Scan for the cell matching the given text and deliver its (x, y) coordinate at center. 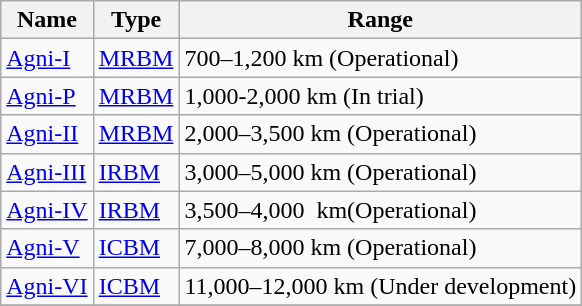
2,000–3,500 km (Operational) (380, 134)
3,500–4,000 km(Operational) (380, 210)
11,000–12,000 km (Under development) (380, 286)
Agni-IV (47, 210)
7,000–8,000 km (Operational) (380, 248)
Agni-II (47, 134)
Agni-V (47, 248)
Type (136, 20)
700–1,200 km (Operational) (380, 58)
Name (47, 20)
3,000–5,000 km (Operational) (380, 172)
Agni-VI (47, 286)
Agni-I (47, 58)
1,000-2,000 km (In trial) (380, 96)
Range (380, 20)
Agni-P (47, 96)
Agni-III (47, 172)
